Output the [X, Y] coordinate of the center of the cell containing the given text.  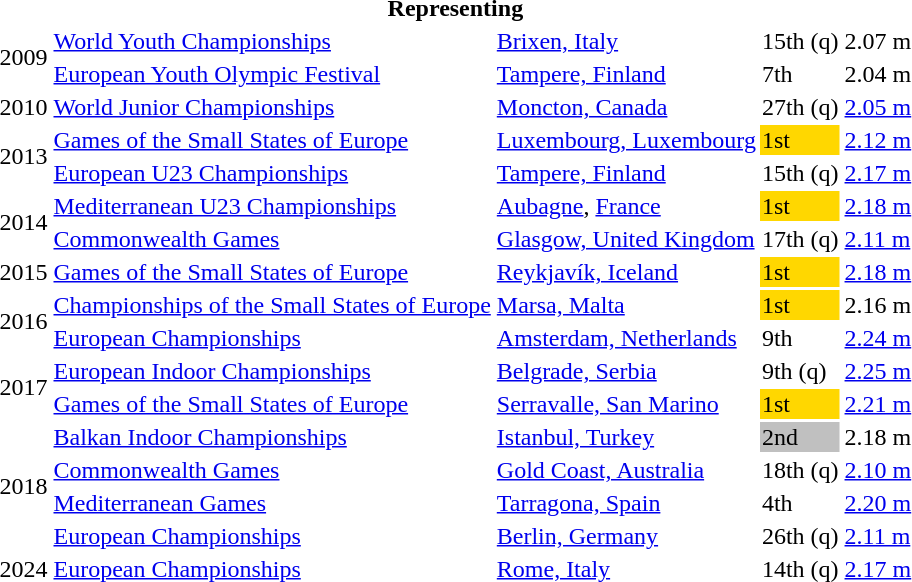
9th (q) [800, 371]
Luxembourg, Luxembourg [626, 140]
Istanbul, Turkey [626, 437]
Reykjavík, Iceland [626, 272]
World Youth Championships [272, 41]
26th (q) [800, 536]
27th (q) [800, 107]
Balkan Indoor Championships [272, 437]
Berlin, Germany [626, 536]
Amsterdam, Netherlands [626, 338]
Aubagne, France [626, 206]
European U23 Championships [272, 173]
Tarragona, Spain [626, 503]
17th (q) [800, 239]
2nd [800, 437]
Championships of the Small States of Europe [272, 305]
World Junior Championships [272, 107]
4th [800, 503]
European Indoor Championships [272, 371]
Brixen, Italy [626, 41]
Belgrade, Serbia [626, 371]
9th [800, 338]
Serravalle, San Marino [626, 404]
Moncton, Canada [626, 107]
Mediterranean U23 Championships [272, 206]
Mediterranean Games [272, 503]
Glasgow, United Kingdom [626, 239]
18th (q) [800, 470]
Marsa, Malta [626, 305]
7th [800, 74]
European Youth Olympic Festival [272, 74]
Gold Coast, Australia [626, 470]
